From the cell containing the given text, extract its center point as [X, Y] coordinate. 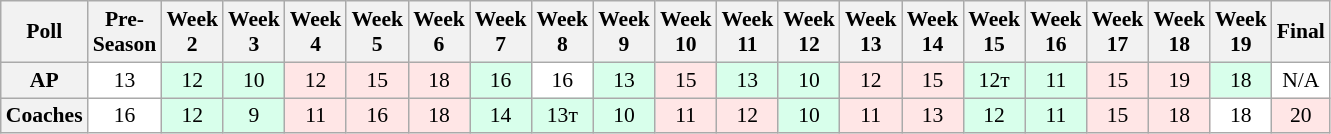
Week10 [686, 32]
Final [1301, 32]
Week4 [316, 32]
Week15 [994, 32]
Week18 [1179, 32]
Week9 [624, 32]
AP [44, 80]
19 [1179, 80]
Week14 [933, 32]
Week7 [501, 32]
14 [501, 116]
13т [562, 116]
Week16 [1056, 32]
Week19 [1241, 32]
Poll [44, 32]
Week2 [192, 32]
Week17 [1118, 32]
12т [994, 80]
Coaches [44, 116]
Week13 [871, 32]
Week11 [748, 32]
Week6 [439, 32]
9 [254, 116]
20 [1301, 116]
Week8 [562, 32]
Pre-Season [125, 32]
Week12 [809, 32]
Week3 [254, 32]
N/A [1301, 80]
Week5 [377, 32]
